Search for the cell housing the specified text and yield its (X, Y) center coordinate. 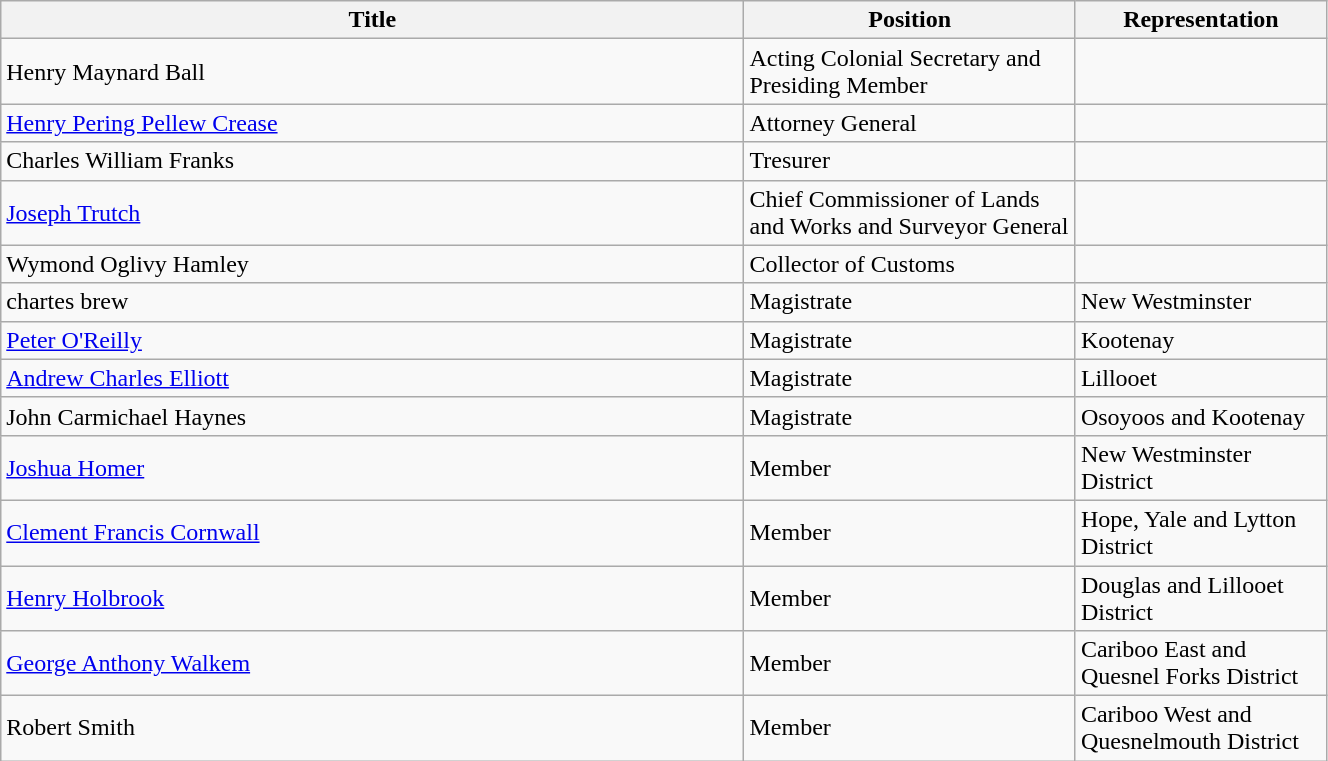
Douglas and Lillooet District (1200, 598)
Kootenay (1200, 340)
Henry Maynard Ball (372, 72)
Cariboo East and Quesnel Forks District (1200, 664)
Henry Pering Pellew Crease (372, 123)
Position (910, 20)
Representation (1200, 20)
Lillooet (1200, 378)
Hope, Yale and Lytton District (1200, 532)
Tresurer (910, 161)
Charles William Franks (372, 161)
Wymond Oglivy Hamley (372, 264)
Osoyoos and Kootenay (1200, 416)
Joseph Trutch (372, 212)
Joshua Homer (372, 468)
George Anthony Walkem (372, 664)
Robert Smith (372, 728)
Acting Colonial Secretary and Presiding Member (910, 72)
Attorney General (910, 123)
Title (372, 20)
chartes brew (372, 302)
Peter O'Reilly (372, 340)
John Carmichael Haynes (372, 416)
Andrew Charles Elliott (372, 378)
New Westminster (1200, 302)
Clement Francis Cornwall (372, 532)
Henry Holbrook (372, 598)
Cariboo West and Quesnelmouth District (1200, 728)
New Westminster District (1200, 468)
Collector of Customs (910, 264)
Chief Commissioner of Lands and Works and Surveyor General (910, 212)
